Return the (X, Y) coordinate for the center point of the cell that contains the specified text.  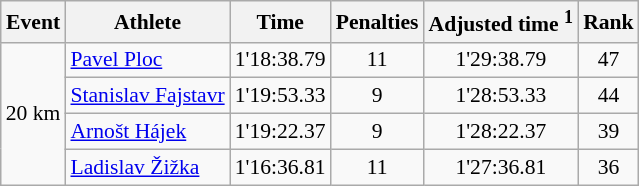
1'28:53.33 (502, 96)
1'19:22.37 (280, 132)
Stanislav Fajstavr (147, 96)
Event (34, 22)
Penalties (378, 22)
1'29:38.79 (502, 60)
47 (608, 60)
Arnošt Hájek (147, 132)
1'28:22.37 (502, 132)
1'27:36.81 (502, 167)
39 (608, 132)
Adjusted time 1 (502, 22)
Time (280, 22)
1'18:38.79 (280, 60)
1'19:53.33 (280, 96)
Pavel Ploc (147, 60)
36 (608, 167)
Ladislav Žižka (147, 167)
1'16:36.81 (280, 167)
44 (608, 96)
Athlete (147, 22)
Rank (608, 22)
20 km (34, 113)
